Return (X, Y) of the center of cell containing provided text 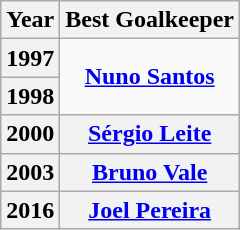
Best Goalkeeper (150, 20)
1997 (30, 58)
Joel Pereira (150, 210)
Nuno Santos (150, 77)
2000 (30, 134)
2003 (30, 172)
Sérgio Leite (150, 134)
1998 (30, 96)
Bruno Vale (150, 172)
2016 (30, 210)
Year (30, 20)
